Find where the given text appears and provide that cell's center as [X, Y] coordinate. 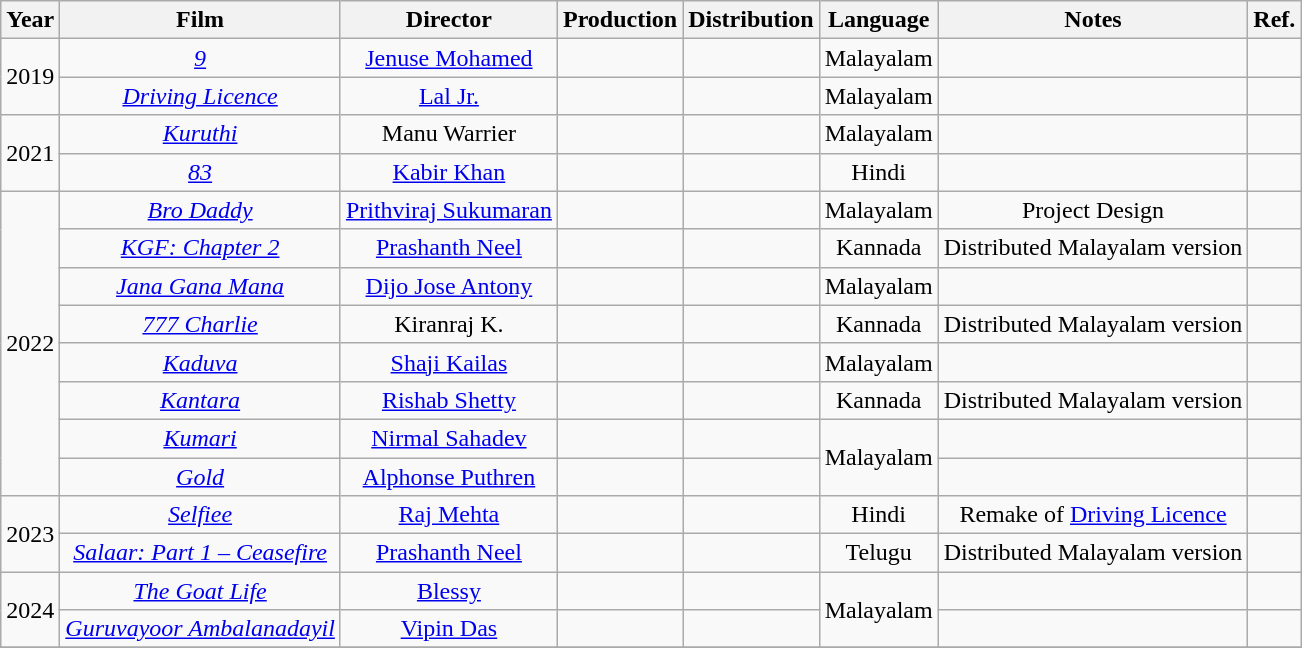
Notes [1093, 20]
Manu Warrier [448, 134]
9 [200, 58]
Kantara [200, 400]
2024 [30, 610]
Dijo Jose Antony [448, 286]
Nirmal Sahadev [448, 438]
Kiranraj K. [448, 324]
2021 [30, 153]
Language [878, 20]
Lal Jr. [448, 96]
KGF: Chapter 2 [200, 248]
Bro Daddy [200, 210]
Gold [200, 477]
Driving Licence [200, 96]
Distribution [751, 20]
Production [620, 20]
2019 [30, 77]
The Goat Life [200, 591]
Rishab Shetty [448, 400]
Project Design [1093, 210]
Prithviraj Sukumaran [448, 210]
Salaar: Part 1 – Ceasefire [200, 553]
2023 [30, 534]
Kumari [200, 438]
Year [30, 20]
Kuruthi [200, 134]
Raj Mehta [448, 515]
Kaduva [200, 362]
Blessy [448, 591]
Jenuse Mohamed [448, 58]
Alphonse Puthren [448, 477]
Film [200, 20]
Remake of Driving Licence [1093, 515]
Guruvayoor Ambalanadayil [200, 629]
777 Charlie [200, 324]
Shaji Kailas [448, 362]
2022 [30, 343]
Director [448, 20]
83 [200, 172]
Jana Gana Mana [200, 286]
Selfiee [200, 515]
Kabir Khan [448, 172]
Telugu [878, 553]
Vipin Das [448, 629]
Ref. [1274, 20]
